From the cell containing the given text, extract its center point as (X, Y) coordinate. 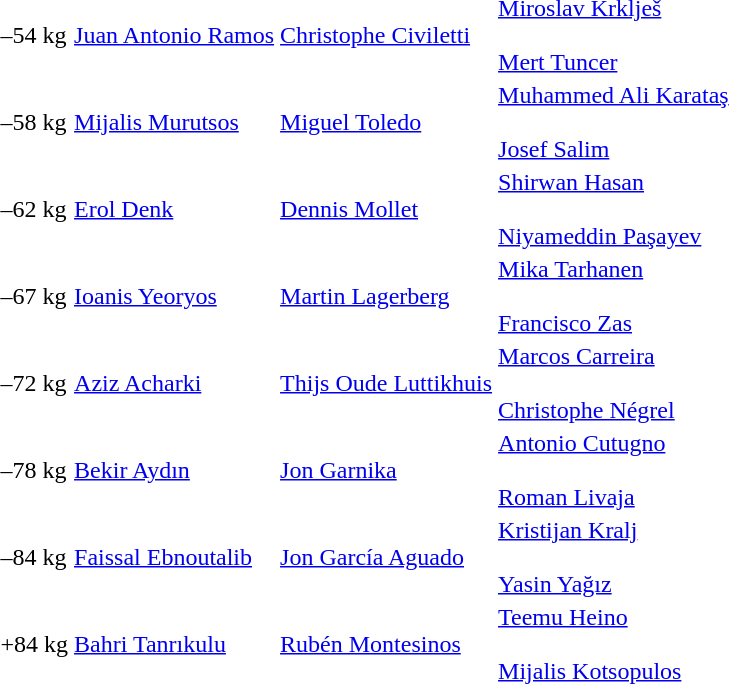
Faissal Ebnoutalib (174, 557)
Martin Lagerberg (386, 296)
Jon García Aguado (386, 557)
Miguel Toledo (386, 122)
Erol Denk (174, 209)
Aziz Acharki (174, 383)
Dennis Mollet (386, 209)
Bekir Aydın (174, 470)
Jon Garnika (386, 470)
Ioanis Yeoryos (174, 296)
Mijalis Murutsos (174, 122)
Thijs Oude Luttikhuis (386, 383)
